Determine the [X, Y] coordinate at the center of the cell enclosing the given text.  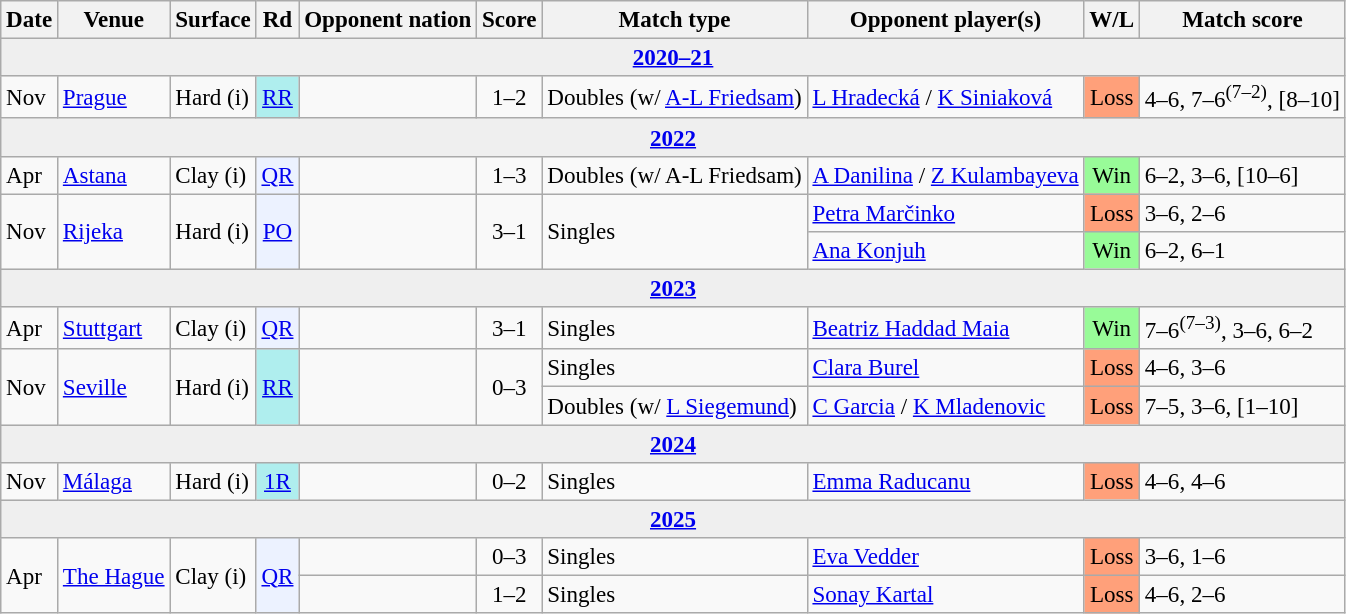
6–2, 3–6, [10–6] [1242, 176]
Seville [114, 388]
Clara Burel [946, 369]
1R [278, 482]
PO [278, 232]
7–6(7–3), 3–6, 6–2 [1242, 328]
4–6, 7–6(7–2), [8–10] [1242, 97]
Rd [278, 20]
Eva Vedder [946, 557]
Málaga [114, 482]
2020–21 [674, 58]
3–6, 2–6 [1242, 213]
Stuttgart [114, 328]
7–5, 3–6, [1–10] [1242, 406]
Emma Raducanu [946, 482]
Prague [114, 97]
Opponent nation [388, 20]
2023 [674, 289]
Ana Konjuh [946, 251]
2025 [674, 519]
Doubles (w/ L Siegemund) [674, 406]
W/L [1112, 20]
C Garcia / K Mladenovic [946, 406]
Score [510, 20]
0–2 [510, 482]
Date [30, 20]
Beatriz Haddad Maia [946, 328]
Rijeka [114, 232]
3–6, 1–6 [1242, 557]
4–6, 3–6 [1242, 369]
Astana [114, 176]
2024 [674, 444]
2022 [674, 138]
Opponent player(s) [946, 20]
4–6, 2–6 [1242, 595]
4–6, 4–6 [1242, 482]
L Hradecká / K Siniaková [946, 97]
6–2, 6–1 [1242, 251]
Match type [674, 20]
Venue [114, 20]
A Danilina / Z Kulambayeva [946, 176]
Sonay Kartal [946, 595]
1–3 [510, 176]
Petra Marčinko [946, 213]
The Hague [114, 576]
Match score [1242, 20]
Surface [213, 20]
